Extract the (x, y) coordinate from the center of the cell holding the provided text.  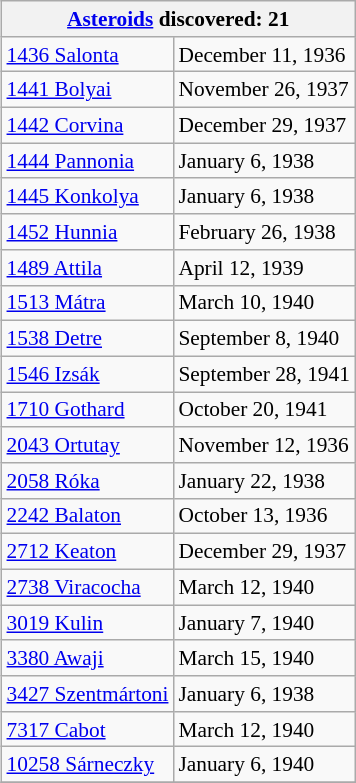
1445 Konkolya (88, 196)
October 13, 1936 (264, 516)
3427 Szentmártoni (88, 694)
September 28, 1941 (264, 374)
February 26, 1938 (264, 232)
10258 Sárneczky (88, 765)
3019 Kulin (88, 623)
November 12, 1936 (264, 445)
December 11, 1936 (264, 54)
September 8, 1940 (264, 339)
1436 Salonta (88, 54)
2058 Róka (88, 481)
March 15, 1940 (264, 658)
November 26, 1937 (264, 90)
3380 Awaji (88, 658)
1452 Hunnia (88, 232)
1441 Bolyai (88, 90)
March 10, 1940 (264, 303)
1489 Attila (88, 267)
October 20, 1941 (264, 410)
January 22, 1938 (264, 481)
2043 Ortutay (88, 445)
2712 Keaton (88, 552)
1442 Corvina (88, 125)
January 6, 1940 (264, 765)
1546 Izsák (88, 374)
2242 Balaton (88, 516)
1513 Mátra (88, 303)
January 7, 1940 (264, 623)
1444 Pannonia (88, 161)
2738 Viracocha (88, 587)
7317 Cabot (88, 729)
April 12, 1939 (264, 267)
1538 Detre (88, 339)
1710 Gothard (88, 410)
Asteroids discovered: 21 (178, 19)
